Output the [X, Y] coordinate of the center of the cell containing the given text.  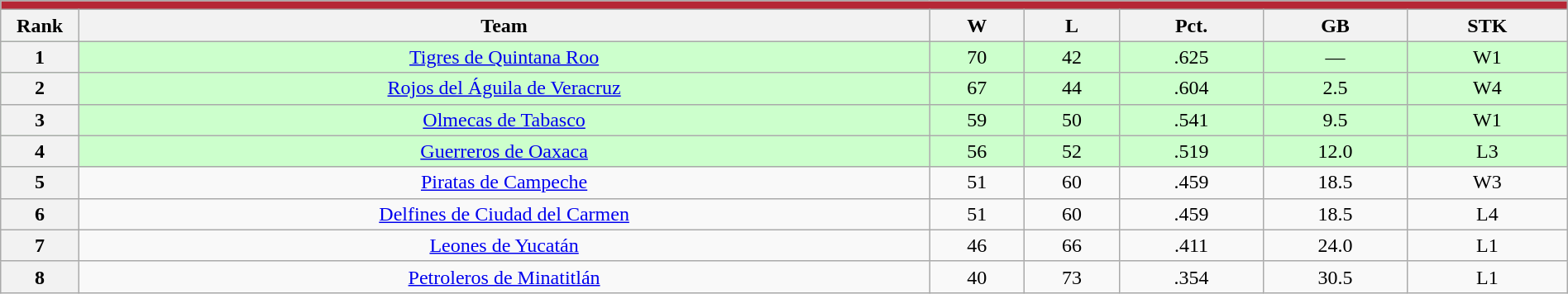
2 [40, 88]
W [978, 26]
8 [40, 277]
66 [1072, 245]
56 [978, 151]
L [1072, 26]
7 [40, 245]
.541 [1192, 120]
42 [1072, 57]
73 [1072, 277]
59 [978, 120]
STK [1487, 26]
GB [1336, 26]
Piratas de Campeche [504, 183]
Leones de Yucatán [504, 245]
Petroleros de Minatitlán [504, 277]
3 [40, 120]
— [1336, 57]
W4 [1487, 88]
.354 [1192, 277]
.604 [1192, 88]
2.5 [1336, 88]
4 [40, 151]
Rank [40, 26]
Rojos del Águila de Veracruz [504, 88]
6 [40, 214]
L4 [1487, 214]
12.0 [1336, 151]
44 [1072, 88]
.411 [1192, 245]
30.5 [1336, 277]
Olmecas de Tabasco [504, 120]
Delfines de Ciudad del Carmen [504, 214]
Team [504, 26]
40 [978, 277]
Pct. [1192, 26]
Guerreros de Oaxaca [504, 151]
70 [978, 57]
Tigres de Quintana Roo [504, 57]
1 [40, 57]
L3 [1487, 151]
46 [978, 245]
52 [1072, 151]
5 [40, 183]
.625 [1192, 57]
9.5 [1336, 120]
24.0 [1336, 245]
.519 [1192, 151]
67 [978, 88]
W3 [1487, 183]
50 [1072, 120]
